Determine the [x, y] coordinate at the center of the cell enclosing the given text.  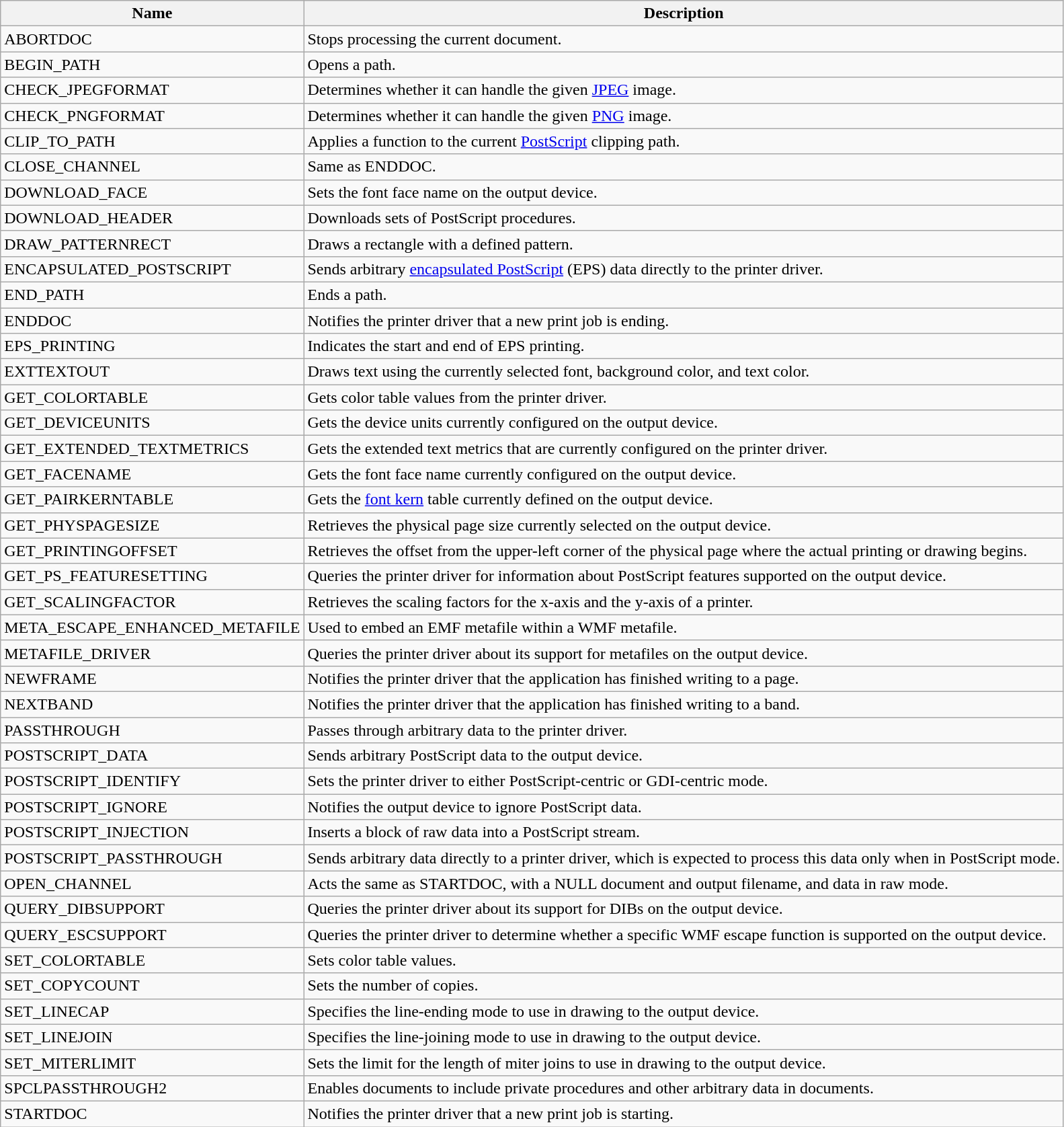
Sets color table values. [684, 960]
POSTSCRIPT_IGNORE [152, 807]
CHECK_PNGFORMAT [152, 116]
Notifies the printer driver that a new print job is ending. [684, 321]
ABORTDOC [152, 39]
Stops processing the current document. [684, 39]
ENDDOC [152, 321]
EXTTEXTOUT [152, 372]
Ends a path. [684, 295]
Passes through arbitrary data to the printer driver. [684, 730]
CLIP_TO_PATH [152, 141]
DOWNLOAD_FACE [152, 192]
GET_DEVICEUNITS [152, 423]
QUERY_DIBSUPPORT [152, 909]
END_PATH [152, 295]
Determines whether it can handle the given PNG image. [684, 116]
NEXTBAND [152, 704]
GET_PHYSPAGESIZE [152, 525]
SET_COPYCOUNT [152, 986]
STARTDOC [152, 1114]
DRAW_PATTERNRECT [152, 243]
POSTSCRIPT_DATA [152, 756]
PASSTHROUGH [152, 730]
GET_PAIRKERNTABLE [152, 500]
Gets the extended text metrics that are currently configured on the printer driver. [684, 449]
SPCLPASSTHROUGH2 [152, 1088]
Sets the font face name on the output device. [684, 192]
DOWNLOAD_HEADER [152, 218]
GET_SCALINGFACTOR [152, 602]
Queries the printer driver for information about PostScript features supported on the output device. [684, 576]
Enables documents to include private procedures and other arbitrary data in documents. [684, 1088]
Sends arbitrary encapsulated PostScript (EPS) data directly to the printer driver. [684, 269]
Opens a path. [684, 65]
Gets the font face name currently configured on the output device. [684, 474]
QUERY_ESCSUPPORT [152, 935]
Downloads sets of PostScript procedures. [684, 218]
META_ESCAPE_ENHANCED_METAFILE [152, 627]
CHECK_JPEGFORMAT [152, 90]
SET_MITERLIMIT [152, 1062]
NEWFRAME [152, 678]
Draws a rectangle with a defined pattern. [684, 243]
POSTSCRIPT_PASSTHROUGH [152, 858]
SET_LINECAP [152, 1011]
Notifies the output device to ignore PostScript data. [684, 807]
Specifies the line-ending mode to use in drawing to the output device. [684, 1011]
Indicates the start and end of EPS printing. [684, 346]
GET_PS_FEATURESETTING [152, 576]
Retrieves the scaling factors for the x-axis and the y-axis of a printer. [684, 602]
Draws text using the currently selected font, background color, and text color. [684, 372]
ENCAPSULATED_POSTSCRIPT [152, 269]
OPEN_CHANNEL [152, 884]
POSTSCRIPT_INJECTION [152, 832]
Name [152, 13]
Retrieves the offset from the upper-left corner of the physical page where the actual printing or drawing begins. [684, 551]
Sends arbitrary data directly to a printer driver, which is expected to process this data only when in PostScript mode. [684, 858]
Queries the printer driver to determine whether a specific WMF escape function is supported on the output device. [684, 935]
Sends arbitrary PostScript data to the output device. [684, 756]
Notifies the printer driver that the application has finished writing to a page. [684, 678]
Retrieves the physical page size currently selected on the output device. [684, 525]
BEGIN_PATH [152, 65]
Applies a function to the current PostScript clipping path. [684, 141]
GET_PRINTINGOFFSET [152, 551]
Queries the printer driver about its support for DIBs on the output device. [684, 909]
Sets the printer driver to either PostScript-centric or GDI-centric mode. [684, 781]
Same as ENDDOC. [684, 167]
Gets color table values from the printer driver. [684, 397]
EPS_PRINTING [152, 346]
Determines whether it can handle the given JPEG image. [684, 90]
GET_EXTENDED_TEXTMETRICS [152, 449]
Description [684, 13]
Specifies the line-joining mode to use in drawing to the output device. [684, 1037]
Notifies the printer driver that a new print job is starting. [684, 1114]
CLOSE_CHANNEL [152, 167]
SET_COLORTABLE [152, 960]
Acts the same as STARTDOC, with a NULL document and output filename, and data in raw mode. [684, 884]
GET_FACENAME [152, 474]
Sets the limit for the length of miter joins to use in drawing to the output device. [684, 1062]
Sets the number of copies. [684, 986]
SET_LINEJOIN [152, 1037]
Gets the device units currently configured on the output device. [684, 423]
GET_COLORTABLE [152, 397]
Used to embed an EMF metafile within a WMF metafile. [684, 627]
Queries the printer driver about its support for metafiles on the output device. [684, 653]
Notifies the printer driver that the application has finished writing to a band. [684, 704]
METAFILE_DRIVER [152, 653]
POSTSCRIPT_IDENTIFY [152, 781]
Gets the font kern table currently defined on the output device. [684, 500]
Inserts a block of raw data into a PostScript stream. [684, 832]
